Scan for the cell matching the given text and deliver its [X, Y] coordinate at center. 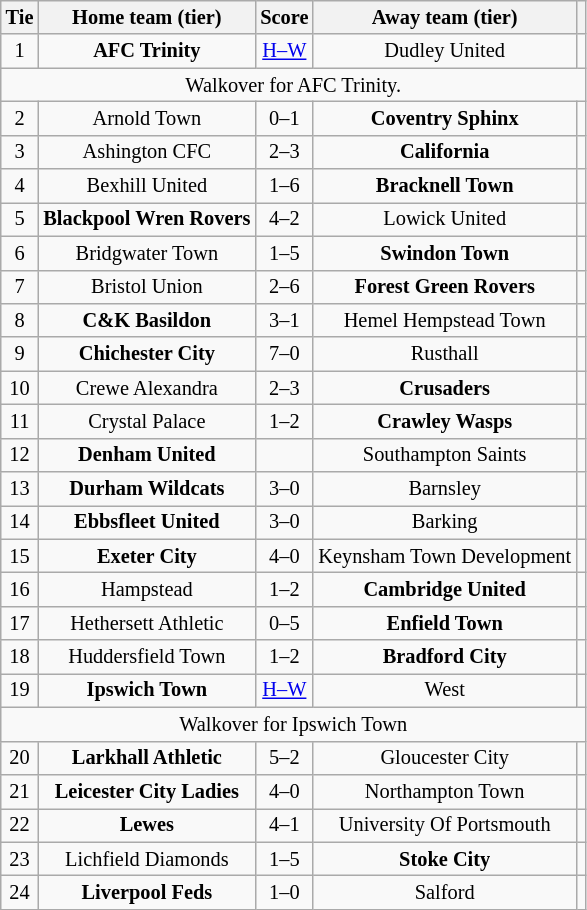
Northampton Town [444, 791]
Ipswich Town [146, 690]
2–6 [284, 287]
Stoke City [444, 859]
AFC Trinity [146, 51]
Durham Wildcats [146, 489]
Hampstead [146, 589]
5 [20, 219]
Crewe Alexandra [146, 388]
Hemel Hempstead Town [444, 320]
24 [20, 892]
6 [20, 253]
2 [20, 118]
West [444, 690]
15 [20, 556]
18 [20, 657]
1–0 [284, 892]
Walkover for Ipswich Town [294, 724]
Exeter City [146, 556]
Coventry Sphinx [444, 118]
3–1 [284, 320]
Rusthall [444, 354]
Dudley United [444, 51]
17 [20, 623]
California [444, 152]
Lewes [146, 825]
8 [20, 320]
Larkhall Athletic [146, 758]
9 [20, 354]
Bradford City [444, 657]
4 [20, 186]
19 [20, 690]
22 [20, 825]
University Of Portsmouth [444, 825]
Leicester City Ladies [146, 791]
14 [20, 522]
Bracknell Town [444, 186]
21 [20, 791]
C&K Basildon [146, 320]
Crusaders [444, 388]
0–1 [284, 118]
4–1 [284, 825]
Ashington CFC [146, 152]
Arnold Town [146, 118]
10 [20, 388]
23 [20, 859]
13 [20, 489]
12 [20, 455]
Forest Green Rovers [444, 287]
Home team (tier) [146, 17]
0–5 [284, 623]
1–6 [284, 186]
Chichester City [146, 354]
Tie [20, 17]
Barnsley [444, 489]
20 [20, 758]
Blackpool Wren Rovers [146, 219]
3 [20, 152]
Cambridge United [444, 589]
Ebbsfleet United [146, 522]
Denham United [146, 455]
Bristol Union [146, 287]
Huddersfield Town [146, 657]
1 [20, 51]
Away team (tier) [444, 17]
5–2 [284, 758]
Gloucester City [444, 758]
Crawley Wasps [444, 421]
Salford [444, 892]
7 [20, 287]
4–2 [284, 219]
Barking [444, 522]
Crystal Palace [146, 421]
Bexhill United [146, 186]
7–0 [284, 354]
16 [20, 589]
Southampton Saints [444, 455]
Liverpool Feds [146, 892]
Enfield Town [444, 623]
Walkover for AFC Trinity. [294, 85]
Keynsham Town Development [444, 556]
11 [20, 421]
Hethersett Athletic [146, 623]
Swindon Town [444, 253]
Score [284, 17]
Lowick United [444, 219]
Lichfield Diamonds [146, 859]
Bridgwater Town [146, 253]
